Detect which cell encompasses the target text, then output its [X, Y] center coordinate. 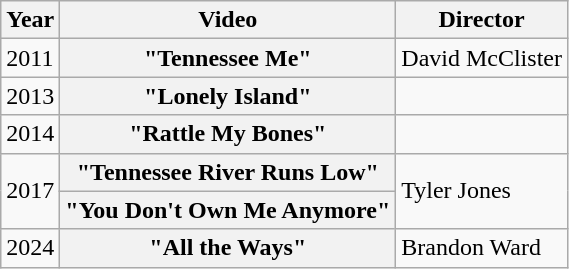
Brandon Ward [482, 248]
"All the Ways" [228, 248]
2013 [30, 96]
David McClister [482, 58]
"Tennessee Me" [228, 58]
2011 [30, 58]
"Tennessee River Runs Low" [228, 172]
"Rattle My Bones" [228, 134]
"Lonely Island" [228, 96]
2017 [30, 191]
2014 [30, 134]
Year [30, 20]
Director [482, 20]
2024 [30, 248]
Video [228, 20]
Tyler Jones [482, 191]
"You Don't Own Me Anymore" [228, 210]
